Search for the cell housing the specified text and yield its (x, y) center coordinate. 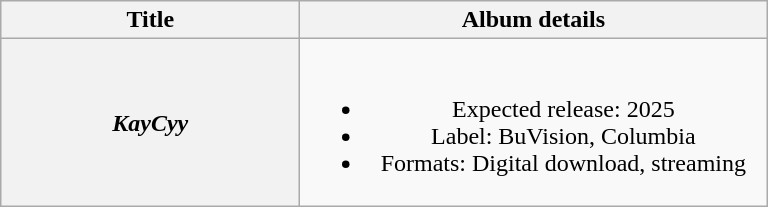
KayCyy (150, 122)
Album details (534, 20)
Title (150, 20)
Expected release: 2025Label: BuVision, ColumbiaFormats: Digital download, streaming (534, 122)
